Return the (x, y) coordinate for the center point of the cell that contains the specified text.  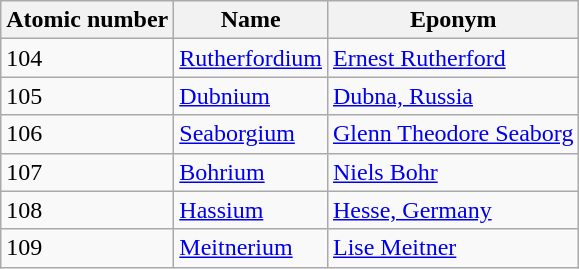
109 (88, 248)
Niels Bohr (452, 172)
Glenn Theodore Seaborg (452, 134)
Meitnerium (251, 248)
Lise Meitner (452, 248)
105 (88, 96)
Hesse, Germany (452, 210)
Seaborgium (251, 134)
Name (251, 20)
Eponym (452, 20)
Dubnium (251, 96)
Bohrium (251, 172)
108 (88, 210)
Ernest Rutherford (452, 58)
Rutherfordium (251, 58)
106 (88, 134)
104 (88, 58)
Hassium (251, 210)
Dubna, Russia (452, 96)
107 (88, 172)
Atomic number (88, 20)
